Capture the cell that displays the provided text and extract its [x, y] central coordinate. 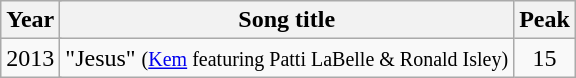
15 [545, 58]
"Jesus" (Kem featuring Patti LaBelle & Ronald Isley) [287, 58]
Peak [545, 20]
2013 [30, 58]
Year [30, 20]
Song title [287, 20]
